Search for the cell housing the specified text and yield its (x, y) center coordinate. 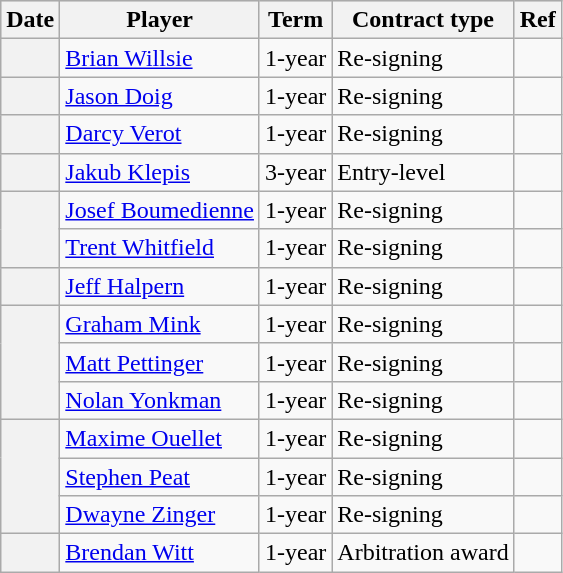
Jason Doig (160, 96)
Jakub Klepis (160, 172)
Graham Mink (160, 324)
Stephen Peat (160, 477)
Arbitration award (423, 553)
Player (160, 20)
Nolan Yonkman (160, 400)
Entry-level (423, 172)
Contract type (423, 20)
Maxime Ouellet (160, 438)
Trent Whitfield (160, 248)
Jeff Halpern (160, 286)
Darcy Verot (160, 134)
Term (295, 20)
Josef Boumedienne (160, 210)
Matt Pettinger (160, 362)
Date (30, 20)
3-year (295, 172)
Ref (538, 20)
Dwayne Zinger (160, 515)
Brian Willsie (160, 58)
Brendan Witt (160, 553)
